Search for the cell housing the specified text and yield its (X, Y) center coordinate. 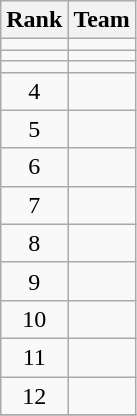
8 (34, 243)
12 (34, 395)
10 (34, 319)
9 (34, 281)
5 (34, 129)
6 (34, 167)
4 (34, 91)
7 (34, 205)
11 (34, 357)
Team (102, 20)
Rank (34, 20)
